Return [X, Y] of the center of cell containing provided text 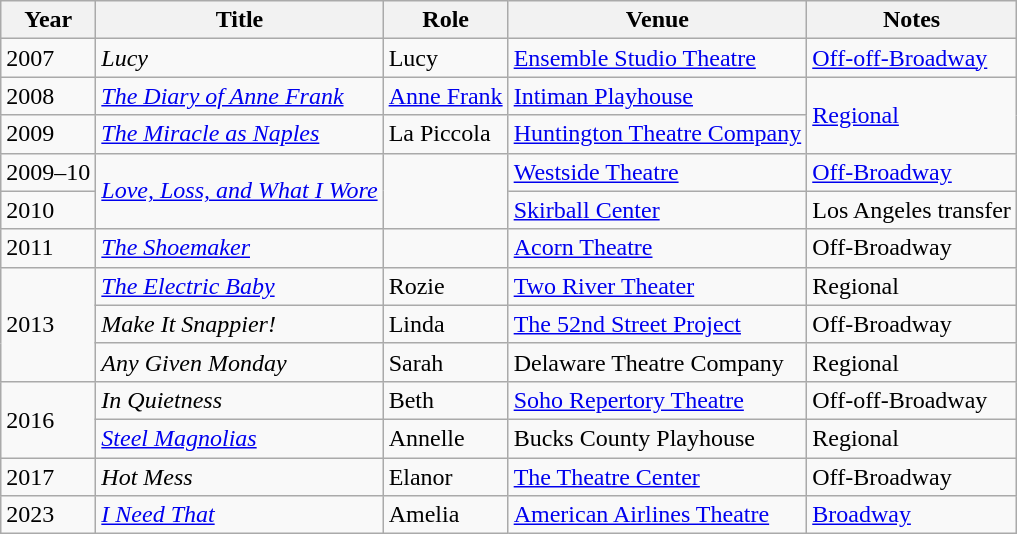
2007 [48, 58]
Soho Repertory Theatre [658, 400]
Linda [446, 324]
2009–10 [48, 172]
Amelia [446, 515]
Rozie [446, 286]
Westside Theatre [658, 172]
Delaware Theatre Company [658, 362]
Elanor [446, 477]
Sarah [446, 362]
The Shoemaker [240, 248]
Intiman Playhouse [658, 96]
2011 [48, 248]
2023 [48, 515]
Broadway [912, 515]
Role [446, 20]
Year [48, 20]
Venue [658, 20]
The Theatre Center [658, 477]
2009 [48, 134]
The Electric Baby [240, 286]
2016 [48, 419]
Anne Frank [446, 96]
Make It Snappier! [240, 324]
Skirball Center [658, 210]
2013 [48, 324]
Two River Theater [658, 286]
2017 [48, 477]
Title [240, 20]
Bucks County Playhouse [658, 438]
Hot Mess [240, 477]
Los Angeles transfer [912, 210]
Acorn Theatre [658, 248]
In Quietness [240, 400]
Love, Loss, and What I Wore [240, 191]
The 52nd Street Project [658, 324]
The Diary of Anne Frank [240, 96]
2008 [48, 96]
American Airlines Theatre [658, 515]
La Piccola [446, 134]
Beth [446, 400]
The Miracle as Naples [240, 134]
Annelle [446, 438]
I Need That [240, 515]
2010 [48, 210]
Huntington Theatre Company [658, 134]
Steel Magnolias [240, 438]
Any Given Monday [240, 362]
Ensemble Studio Theatre [658, 58]
Notes [912, 20]
